For the text-containing cell, return its midpoint in (x, y) coordinate format. 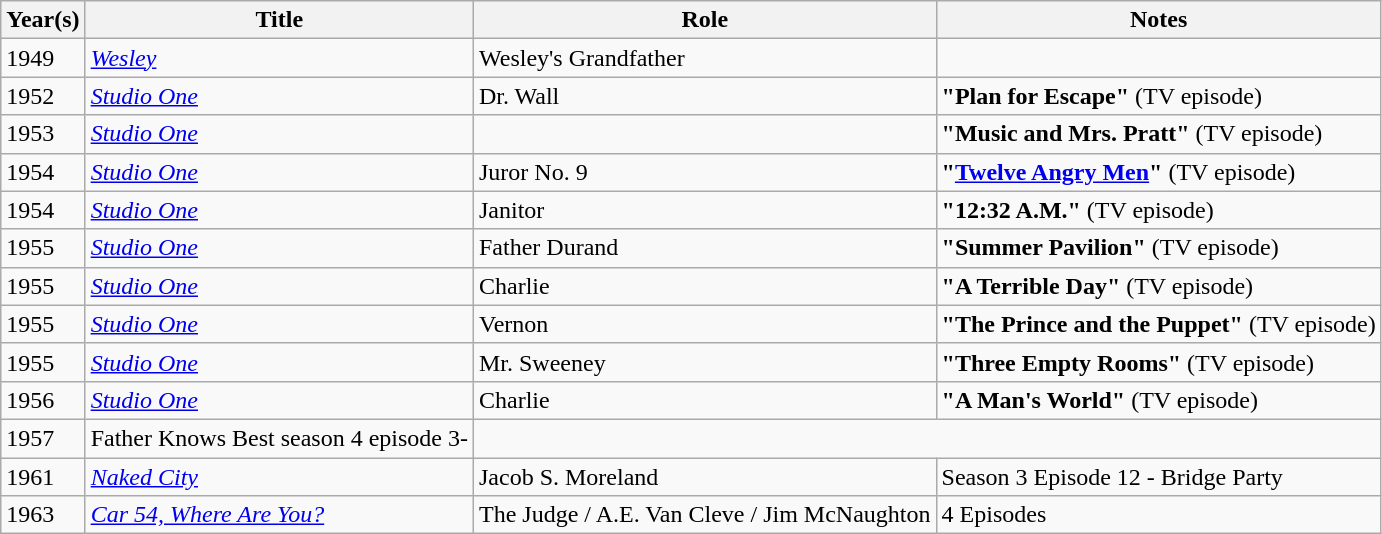
Juror No. 9 (704, 172)
1961 (43, 477)
1956 (43, 400)
1953 (43, 134)
"A Man's World" (TV episode) (1158, 400)
Wesley (279, 58)
"Twelve Angry Men" (TV episode) (1158, 172)
Father Durand (704, 248)
"Three Empty Rooms" (TV episode) (1158, 362)
Role (704, 20)
Naked City (279, 477)
Notes (1158, 20)
Season 3 Episode 12 - Bridge Party (1158, 477)
1952 (43, 96)
Vernon (704, 324)
Janitor (704, 210)
Dr. Wall (704, 96)
"12:32 A.M." (TV episode) (1158, 210)
"The Prince and the Puppet" (TV episode) (1158, 324)
Father Knows Best season 4 episode 3- (279, 438)
"A Terrible Day" (TV episode) (1158, 286)
Mr. Sweeney (704, 362)
Title (279, 20)
1949 (43, 58)
"Summer Pavilion" (TV episode) (1158, 248)
The Judge / A.E. Van Cleve / Jim McNaughton (704, 515)
Jacob S. Moreland (704, 477)
1957 (43, 438)
Car 54, Where Are You? (279, 515)
1963 (43, 515)
"Music and Mrs. Pratt" (TV episode) (1158, 134)
4 Episodes (1158, 515)
Wesley's Grandfather (704, 58)
Year(s) (43, 20)
"Plan for Escape" (TV episode) (1158, 96)
